Search for the cell housing the specified text and yield its [x, y] center coordinate. 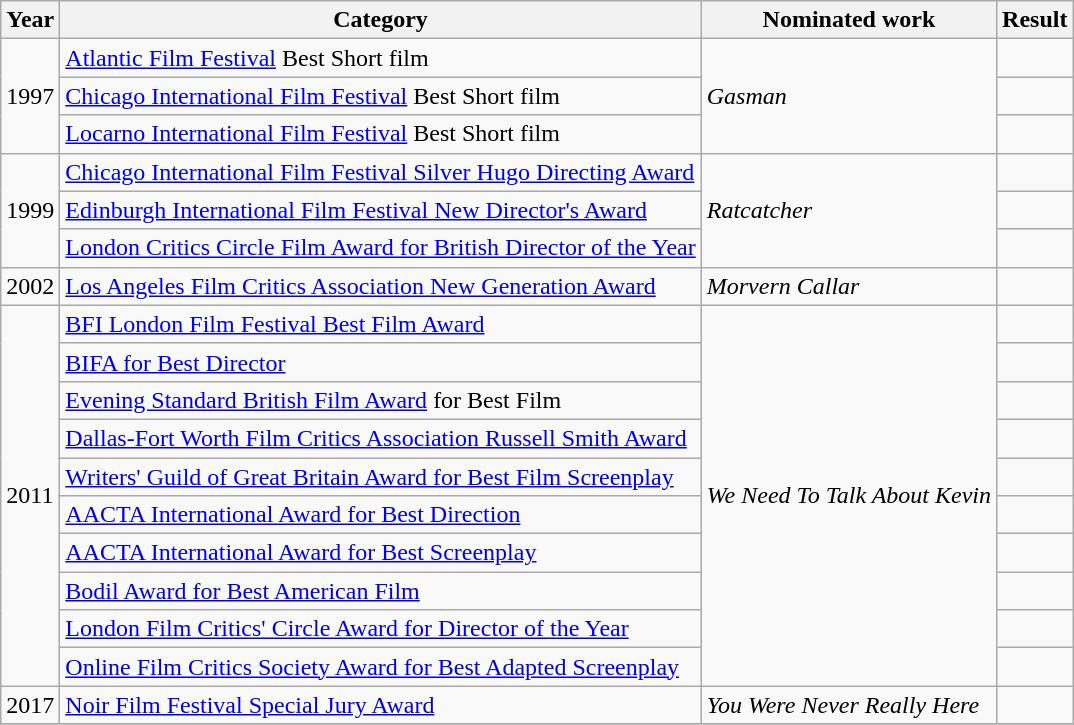
2017 [30, 705]
Category [380, 20]
BFI London Film Festival Best Film Award [380, 324]
Atlantic Film Festival Best Short film [380, 58]
London Critics Circle Film Award for British Director of the Year [380, 248]
Writers' Guild of Great Britain Award for Best Film Screenplay [380, 477]
Los Angeles Film Critics Association New Generation Award [380, 286]
1999 [30, 210]
Gasman [848, 96]
Evening Standard British Film Award for Best Film [380, 400]
AACTA International Award for Best Screenplay [380, 553]
BIFA for Best Director [380, 362]
Noir Film Festival Special Jury Award [380, 705]
London Film Critics' Circle Award for Director of the Year [380, 629]
Result [1035, 20]
Online Film Critics Society Award for Best Adapted Screenplay [380, 667]
Chicago International Film Festival Silver Hugo Directing Award [380, 172]
You Were Never Really Here [848, 705]
Edinburgh International Film Festival New Director's Award [380, 210]
Dallas-Fort Worth Film Critics Association Russell Smith Award [380, 438]
AACTA International Award for Best Direction [380, 515]
Morvern Callar [848, 286]
1997 [30, 96]
2002 [30, 286]
We Need To Talk About Kevin [848, 496]
Chicago International Film Festival Best Short film [380, 96]
Bodil Award for Best American Film [380, 591]
Year [30, 20]
2011 [30, 496]
Ratcatcher [848, 210]
Nominated work [848, 20]
Locarno International Film Festival Best Short film [380, 134]
